Output the (x, y) coordinate of the center of the cell containing the given text.  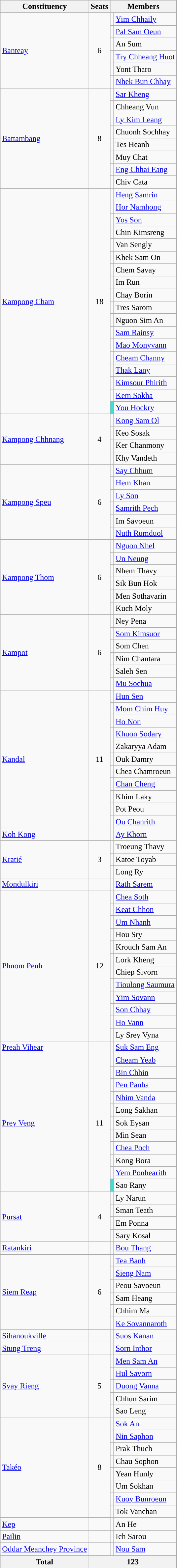
123 (133, 1561)
Sieng Nam (145, 1273)
Ly Narun (145, 1198)
Som Kimsuor (145, 634)
Yean Hunly (145, 1474)
Yem Ponhearith (145, 1173)
Koh Kong (45, 834)
Kampong Thom (45, 577)
Som Chen (145, 646)
Chay Borin (145, 295)
Ouk Damry (145, 759)
Peou Savoeun (145, 1286)
Nhek Bun Chhay (145, 82)
Takéo (45, 1468)
Pursat (45, 1217)
Try Chheang Huot (145, 57)
Sok An (145, 1424)
Nhim Vanda (145, 1098)
Hun Sen (145, 696)
Svay Rieng (45, 1386)
Nou Sam (145, 1549)
Tes Heanh (145, 144)
Preah Vihear (45, 1047)
Phnom Penh (45, 966)
Members (143, 7)
Ke Sovannaroth (145, 1323)
Battambang (45, 138)
Ho Vann (145, 1022)
Men Sam An (145, 1361)
Tres Sarom (145, 307)
Nhem Thavy (145, 571)
Sao Rany (145, 1185)
Kong Sam Ol (145, 420)
Chiep Sivorn (145, 972)
Chuonh Sochhay (145, 132)
Siem Reap (45, 1292)
Oddar Meanchey Province (45, 1549)
Kong Bora (145, 1160)
Tioulong Saumura (145, 985)
Nin Saphon (145, 1436)
Suk Sam Eng (145, 1047)
Khy Vandeth (145, 458)
Hor Namhong (145, 207)
Pal Sam Oeun (145, 32)
5 (99, 1386)
Sao Leng (145, 1411)
Bou Thang (145, 1248)
Chin Kimsreng (145, 232)
Sam Heang (145, 1298)
Krouch Sam An (145, 947)
Sman Teath (145, 1211)
Im Run (145, 282)
Sorn Inthor (145, 1348)
18 (99, 301)
Pailin (45, 1536)
Chheang Vun (145, 107)
Kep (45, 1524)
Kandal (45, 759)
Bin Chhin (145, 1072)
3 (99, 859)
Katoe Toyab (145, 859)
Lork Kheng (145, 960)
Rath Sarem (145, 884)
Prey Veng (45, 1123)
Nguon Sim An (145, 320)
An He (145, 1524)
Say Chhum (145, 470)
Keat Chhon (145, 909)
Sam Rainsy (145, 332)
Khek Sam On (145, 257)
Mu Sochua (145, 684)
Ly Srey Vyna (145, 1035)
Kuoy Bunroeun (145, 1499)
Hou Sry (145, 934)
Pen Panha (145, 1085)
Kem Sokha (145, 395)
An Sum (145, 44)
Nguon Nhel (145, 546)
Chhun Sarim (145, 1399)
Mom Chim Huy (145, 709)
Ratankiri (45, 1248)
Duong Vanna (145, 1386)
Heng Samrin (145, 195)
Cheam Yeab (145, 1060)
Um Sokhan (145, 1486)
Long Ry (145, 872)
Keo Sosak (145, 433)
Mondulkiri (45, 884)
Im Savoeun (145, 521)
Yos Son (145, 220)
You Hockry (145, 408)
Ly Son (145, 496)
Sary Kosal (145, 1236)
Yim Chhaily (145, 19)
Khim Laky (145, 797)
Ho Non (145, 721)
Troeung Thavy (145, 847)
Chan Cheng (145, 784)
Min Sean (145, 1135)
Chau Sophon (145, 1461)
Um Nhanh (145, 922)
Sihanoukville (45, 1336)
Tok Vanchan (145, 1511)
Prak Thuch (145, 1449)
Sar Kheng (145, 94)
Van Sengly (145, 245)
Ney Pena (145, 621)
Suos Kanan (145, 1336)
Pot Peou (145, 809)
Samrith Pech (145, 508)
Khuon Sodary (145, 734)
Zakaryya Adam (145, 746)
Kuch Moly (145, 609)
Tea Banh (145, 1261)
Mao Monyvann (145, 345)
Hul Savorn (145, 1374)
Son Chhay (145, 1010)
Sik Bun Hok (145, 584)
Saleh Sen (145, 671)
Thak Lany (145, 370)
Kratié (45, 859)
Em Ponna (145, 1223)
Stung Treng (45, 1348)
Men Sothavarin (145, 596)
Kampong Chhnang (45, 439)
Eng Chhai Eang (145, 170)
Nim Chantara (145, 659)
Chem Savay (145, 270)
Chea Soth (145, 897)
Muy Chat (145, 157)
Yim Sovann (145, 997)
Ly Kim Leang (145, 119)
Chhim Ma (145, 1311)
Constituency (45, 7)
Total (45, 1561)
Long Sakhan (145, 1110)
Yont Tharo (145, 69)
Sok Eysan (145, 1123)
Chea Chamroeun (145, 772)
Banteay (45, 50)
Kimsour Phirith (145, 383)
Un Neung (145, 558)
Chiv Cata (145, 182)
Ich Sarou (145, 1536)
Ker Chanmony (145, 445)
Ay Khorn (145, 834)
Kampong Cham (45, 301)
12 (99, 966)
Ou Chanrith (145, 822)
Kampot (45, 652)
Kampong Speu (45, 502)
Cheam Channy (145, 357)
Nuth Rumduol (145, 533)
Chea Poch (145, 1148)
Hem Khan (145, 483)
Seats (99, 7)
